Identify which cell holds the provided text, then report its (X, Y) central coordinate. 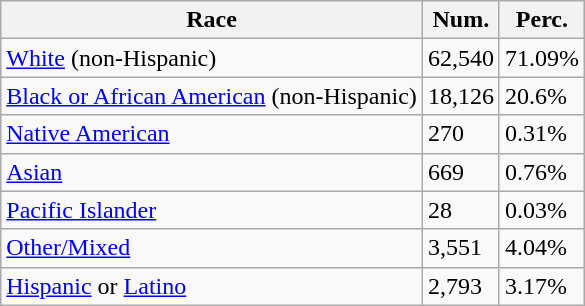
Asian (212, 172)
Num. (460, 20)
20.6% (542, 96)
18,126 (460, 96)
669 (460, 172)
Black or African American (non-Hispanic) (212, 96)
Perc. (542, 20)
62,540 (460, 58)
Native American (212, 134)
71.09% (542, 58)
4.04% (542, 248)
0.31% (542, 134)
Race (212, 20)
Pacific Islander (212, 210)
270 (460, 134)
Hispanic or Latino (212, 286)
3,551 (460, 248)
0.03% (542, 210)
0.76% (542, 172)
Other/Mixed (212, 248)
White (non-Hispanic) (212, 58)
2,793 (460, 286)
3.17% (542, 286)
28 (460, 210)
